Pinpoint the cell where the given text exists, returning its [X, Y] midpoint coordinate. 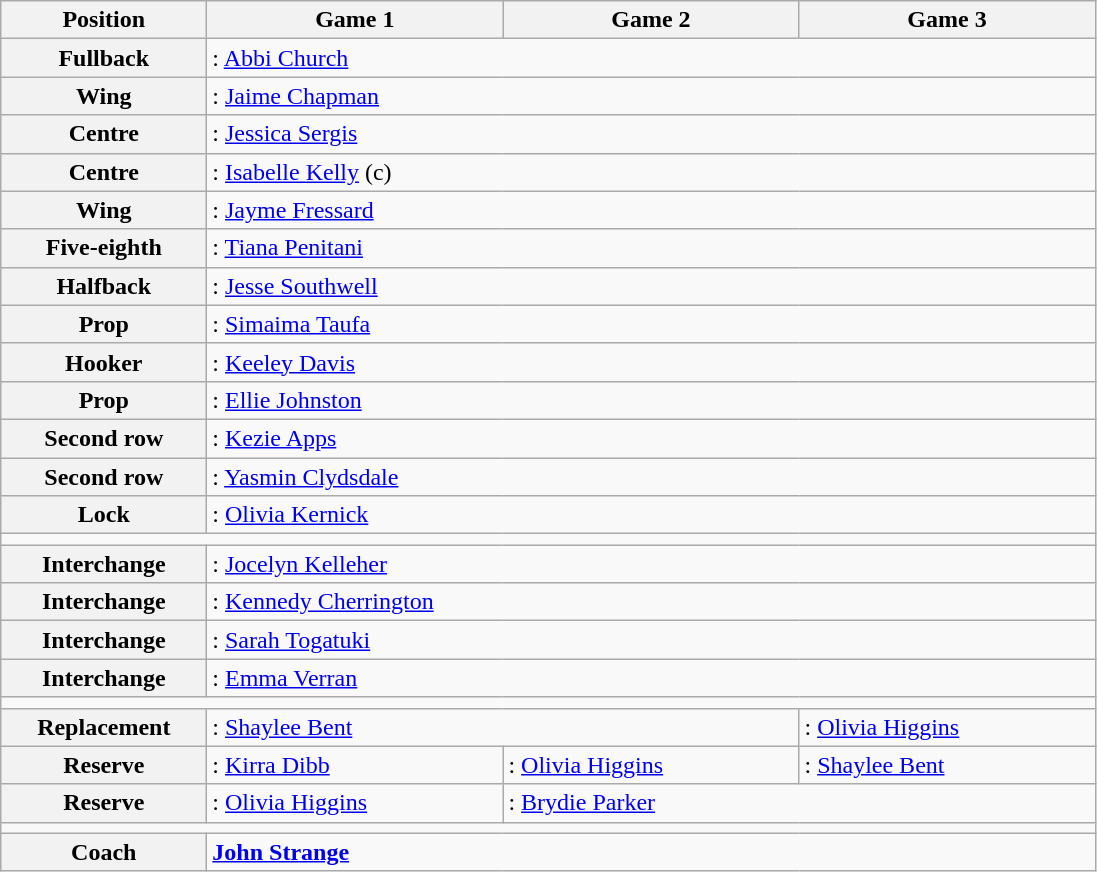
: Kezie Apps [651, 438]
: Isabelle Kelly (c) [651, 172]
: Jesse Southwell [651, 286]
Position [104, 20]
: Jayme Fressard [651, 210]
: Jessica Sergis [651, 134]
: Sarah Togatuki [651, 640]
: Yasmin Clydsdale [651, 477]
Replacement [104, 727]
Fullback [104, 58]
: Simaima Taufa [651, 324]
Halfback [104, 286]
John Strange [651, 852]
Five-eighth [104, 248]
Hooker [104, 362]
Game 2 [651, 20]
Coach [104, 852]
Game 1 [355, 20]
: Abbi Church [651, 58]
: Olivia Kernick [651, 515]
: Kennedy Cherrington [651, 602]
: Ellie Johnston [651, 400]
: Kirra Dibb [355, 765]
: Jocelyn Kelleher [651, 564]
: Brydie Parker [799, 803]
: Tiana Penitani [651, 248]
: Emma Verran [651, 678]
: Jaime Chapman [651, 96]
Game 3 [947, 20]
Lock [104, 515]
: Keeley Davis [651, 362]
